From the cell containing the given text, extract its center point as (X, Y) coordinate. 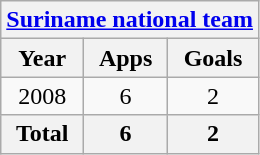
2008 (42, 96)
Year (42, 58)
Suriname national team (130, 20)
Total (42, 134)
Apps (126, 58)
Goals (214, 58)
